Capture the cell that displays the provided text and extract its (x, y) central coordinate. 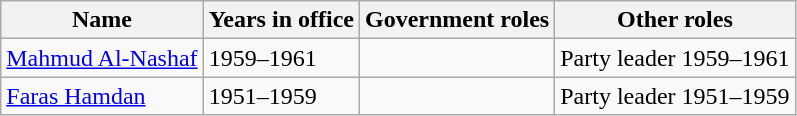
Faras Hamdan (102, 96)
Other roles (675, 20)
Government roles (456, 20)
1959–1961 (281, 58)
Name (102, 20)
Years in office (281, 20)
Party leader 1951–1959 (675, 96)
1951–1959 (281, 96)
Party leader 1959–1961 (675, 58)
Mahmud Al-Nashaf (102, 58)
